Output the [x, y] coordinate of the center of the cell containing the given text.  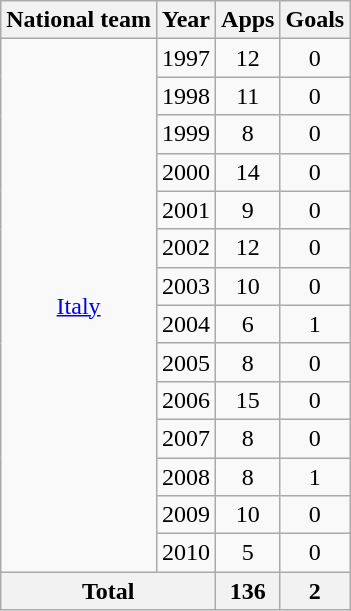
2002 [186, 248]
136 [248, 591]
Apps [248, 20]
15 [248, 400]
14 [248, 172]
Italy [79, 306]
Year [186, 20]
9 [248, 210]
2009 [186, 515]
2003 [186, 286]
2010 [186, 553]
2007 [186, 438]
2000 [186, 172]
Goals [315, 20]
Total [108, 591]
1998 [186, 96]
1999 [186, 134]
2008 [186, 477]
2 [315, 591]
2004 [186, 324]
2001 [186, 210]
2006 [186, 400]
National team [79, 20]
1997 [186, 58]
11 [248, 96]
6 [248, 324]
2005 [186, 362]
5 [248, 553]
